Provide the [x, y] coordinate of the cell's center where the given text is located.  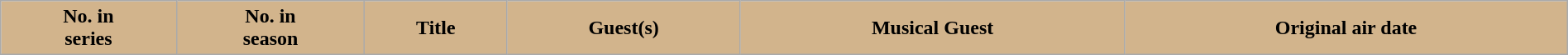
No. inseries [88, 28]
Musical Guest [932, 28]
Title [436, 28]
Original air date [1346, 28]
Guest(s) [624, 28]
No. inseason [270, 28]
